Provide the [x, y] coordinate of the cell's center where the given text is located.  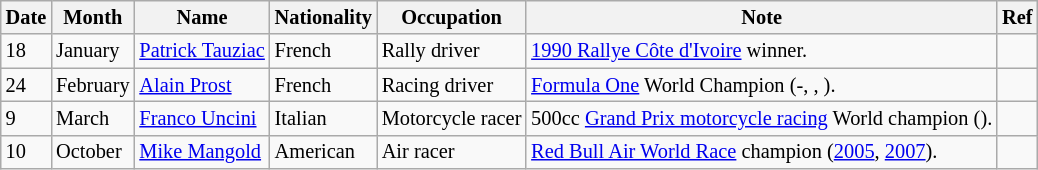
Rally driver [452, 51]
February [92, 85]
1990 Rallye Côte d'Ivoire winner. [762, 51]
Franco Uncini [202, 118]
Note [762, 17]
Date [26, 17]
Ref [1017, 17]
Italian [324, 118]
Red Bull Air World Race champion (2005, 2007). [762, 152]
American [324, 152]
Nationality [324, 17]
500cc Grand Prix motorcycle racing World champion (). [762, 118]
Formula One World Champion (-, , ). [762, 85]
October [92, 152]
Alain Prost [202, 85]
Patrick Tauziac [202, 51]
Occupation [452, 17]
Racing driver [452, 85]
January [92, 51]
24 [26, 85]
Mike Mangold [202, 152]
March [92, 118]
Motorcycle racer [452, 118]
Name [202, 17]
9 [26, 118]
18 [26, 51]
Month [92, 17]
Air racer [452, 152]
10 [26, 152]
